Find where the given text appears and provide that cell's center as (x, y) coordinate. 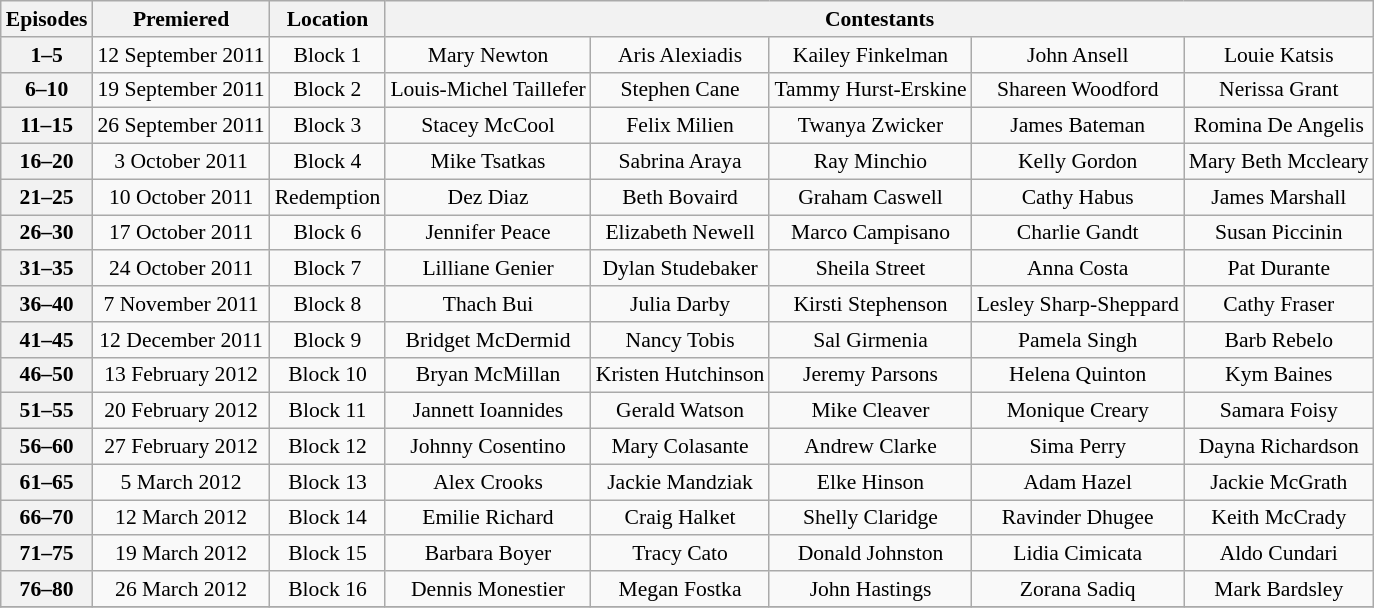
3 October 2011 (180, 162)
John Hastings (870, 589)
21–25 (47, 197)
Elke Hinson (870, 482)
Block 8 (328, 304)
Megan Fostka (680, 589)
Barbara Boyer (488, 554)
Tracy Cato (680, 554)
Kristen Hutchinson (680, 375)
27 February 2012 (180, 447)
5 March 2012 (180, 482)
Elizabeth Newell (680, 233)
46–50 (47, 375)
12 March 2012 (180, 518)
Graham Caswell (870, 197)
Mary Beth Mccleary (1279, 162)
Charlie Gandt (1078, 233)
12 September 2011 (180, 55)
Dez Diaz (488, 197)
10 October 2011 (180, 197)
Thach Bui (488, 304)
Anna Costa (1078, 269)
Block 11 (328, 411)
Mike Cleaver (870, 411)
Keith McCrady (1279, 518)
Jeremy Parsons (870, 375)
56–60 (47, 447)
Lesley Sharp-Sheppard (1078, 304)
26 March 2012 (180, 589)
Shareen Woodford (1078, 90)
Jackie McGrath (1279, 482)
41–45 (47, 340)
Cathy Habus (1078, 197)
Johnny Cosentino (488, 447)
6–10 (47, 90)
31–35 (47, 269)
36–40 (47, 304)
Stephen Cane (680, 90)
Emilie Richard (488, 518)
17 October 2011 (180, 233)
Kym Baines (1279, 375)
Kailey Finkelman (870, 55)
Louis-Michel Taillefer (488, 90)
Premiered (180, 19)
Jannett Ioannides (488, 411)
Aldo Cundari (1279, 554)
Lidia Cimicata (1078, 554)
Sheila Street (870, 269)
Block 15 (328, 554)
Block 12 (328, 447)
Mike Tsatkas (488, 162)
Barb Rebelo (1279, 340)
Kelly Gordon (1078, 162)
Jackie Mandziak (680, 482)
66–70 (47, 518)
Location (328, 19)
Ray Minchio (870, 162)
Block 7 (328, 269)
16–20 (47, 162)
Bridget McDermid (488, 340)
Block 16 (328, 589)
Louie Katsis (1279, 55)
Sal Girmenia (870, 340)
Susan Piccinin (1279, 233)
Block 4 (328, 162)
James Bateman (1078, 126)
26–30 (47, 233)
Nancy Tobis (680, 340)
Block 9 (328, 340)
Lilliane Genier (488, 269)
Contestants (879, 19)
7 November 2011 (180, 304)
Marco Campisano (870, 233)
61–65 (47, 482)
John Ansell (1078, 55)
Sabrina Araya (680, 162)
Dylan Studebaker (680, 269)
Nerissa Grant (1279, 90)
12 December 2011 (180, 340)
Felix Milien (680, 126)
Romina De Angelis (1279, 126)
20 February 2012 (180, 411)
Block 14 (328, 518)
76–80 (47, 589)
24 October 2011 (180, 269)
Julia Darby (680, 304)
Block 6 (328, 233)
Dennis Monestier (488, 589)
Block 2 (328, 90)
Episodes (47, 19)
51–55 (47, 411)
Ravinder Dhugee (1078, 518)
Shelly Claridge (870, 518)
James Marshall (1279, 197)
Alex Crooks (488, 482)
Gerald Watson (680, 411)
Tammy Hurst-Erskine (870, 90)
Andrew Clarke (870, 447)
71–75 (47, 554)
Pat Durante (1279, 269)
Mary Colasante (680, 447)
Aris Alexiadis (680, 55)
Mark Bardsley (1279, 589)
Block 10 (328, 375)
19 March 2012 (180, 554)
Beth Bovaird (680, 197)
Stacey McCool (488, 126)
Helena Quinton (1078, 375)
13 February 2012 (180, 375)
Pamela Singh (1078, 340)
Mary Newton (488, 55)
Jennifer Peace (488, 233)
19 September 2011 (180, 90)
Kirsti Stephenson (870, 304)
Cathy Fraser (1279, 304)
Samara Foisy (1279, 411)
Adam Hazel (1078, 482)
11–15 (47, 126)
Block 3 (328, 126)
Sima Perry (1078, 447)
Redemption (328, 197)
26 September 2011 (180, 126)
Dayna Richardson (1279, 447)
Monique Creary (1078, 411)
1–5 (47, 55)
Block 13 (328, 482)
Zorana Sadiq (1078, 589)
Donald Johnston (870, 554)
Twanya Zwicker (870, 126)
Bryan McMillan (488, 375)
Craig Halket (680, 518)
Block 1 (328, 55)
